Detect which cell encompasses the target text, then output its [x, y] center coordinate. 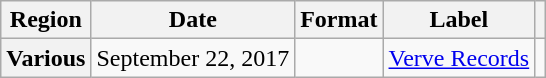
Format [339, 20]
Date [193, 20]
Verve Records [459, 58]
Region [46, 20]
Label [459, 20]
Various [46, 58]
September 22, 2017 [193, 58]
